Search for the cell housing the specified text and yield its [x, y] center coordinate. 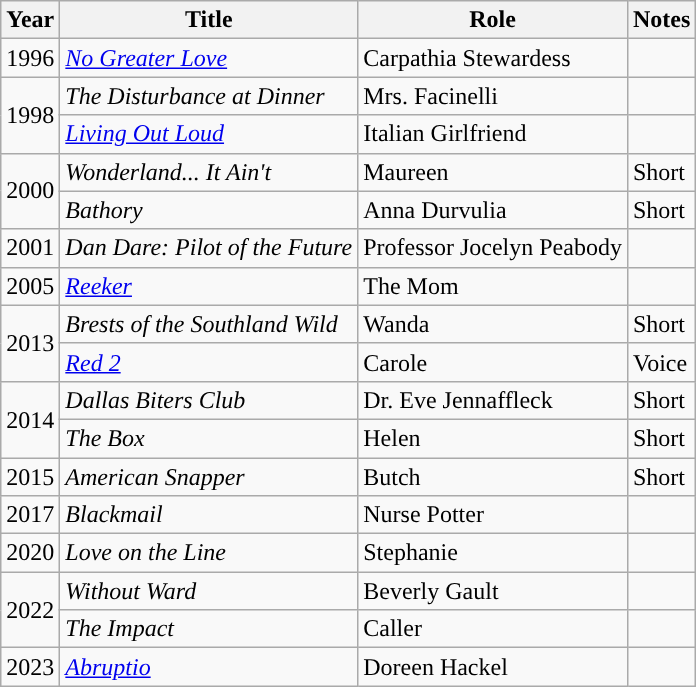
2022 [30, 610]
Carole [493, 362]
The Disturbance at Dinner [209, 96]
2020 [30, 553]
Brests of the Southland Wild [209, 324]
2017 [30, 515]
Anna Durvulia [493, 210]
2015 [30, 477]
2013 [30, 343]
Caller [493, 629]
2005 [30, 286]
2023 [30, 667]
The Mom [493, 286]
Carpathia Stewardess [493, 58]
Wonderland... It Ain't [209, 172]
Living Out Loud [209, 134]
Without Ward [209, 591]
Reeker [209, 286]
Butch [493, 477]
1998 [30, 115]
Doreen Hackel [493, 667]
Wanda [493, 324]
2001 [30, 248]
Mrs. Facinelli [493, 96]
Love on the Line [209, 553]
No Greater Love [209, 58]
Maureen [493, 172]
Dallas Biters Club [209, 400]
The Impact [209, 629]
Bathory [209, 210]
Nurse Potter [493, 515]
Red 2 [209, 362]
Professor Jocelyn Peabody [493, 248]
Stephanie [493, 553]
Abruptio [209, 667]
Dan Dare: Pilot of the Future [209, 248]
1996 [30, 58]
2000 [30, 191]
Helen [493, 438]
Blackmail [209, 515]
Italian Girlfriend [493, 134]
2014 [30, 419]
Role [493, 20]
Dr. Eve Jennaffleck [493, 400]
The Box [209, 438]
Title [209, 20]
Beverly Gault [493, 591]
Year [30, 20]
American Snapper [209, 477]
Voice [661, 362]
Notes [661, 20]
